Provide the [X, Y] coordinate of the cell's center where the given text is located.  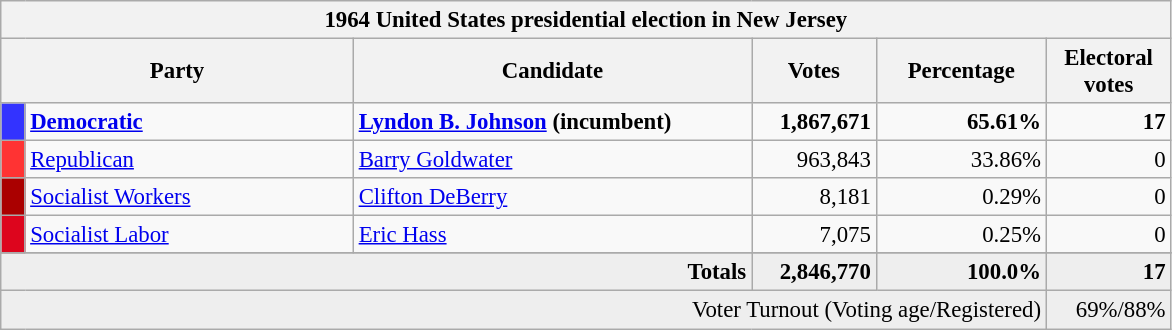
65.61% [961, 122]
Electoral votes [1108, 72]
Clifton DeBerry [552, 197]
Lyndon B. Johnson (incumbent) [552, 122]
2,846,770 [814, 273]
1,867,671 [814, 122]
1964 United States presidential election in New Jersey [586, 20]
0.25% [961, 235]
Barry Goldwater [552, 160]
Socialist Workers [189, 197]
8,181 [814, 197]
100.0% [961, 273]
Democratic [189, 122]
Socialist Labor [189, 235]
Candidate [552, 72]
7,075 [814, 235]
69%/88% [1108, 310]
963,843 [814, 160]
Party [178, 72]
Percentage [961, 72]
Eric Hass [552, 235]
Republican [189, 160]
Voter Turnout (Voting age/Registered) [524, 310]
0.29% [961, 197]
Votes [814, 72]
33.86% [961, 160]
Totals [376, 273]
